For the text-containing cell, return its midpoint in (X, Y) coordinate format. 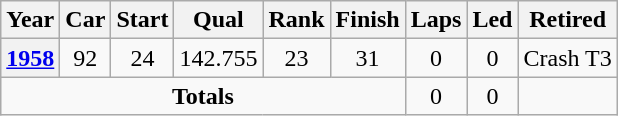
Start (142, 20)
Crash T3 (568, 58)
Led (492, 20)
Rank (296, 20)
92 (86, 58)
Laps (436, 20)
Qual (218, 20)
Retired (568, 20)
142.755 (218, 58)
Car (86, 20)
Totals (203, 96)
1958 (30, 58)
24 (142, 58)
23 (296, 58)
Finish (368, 20)
31 (368, 58)
Year (30, 20)
